Scan for the cell matching the given text and deliver its (X, Y) coordinate at center. 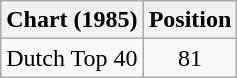
Chart (1985) (72, 20)
Position (190, 20)
81 (190, 58)
Dutch Top 40 (72, 58)
